Determine the [X, Y] coordinate at the center of the cell enclosing the given text.  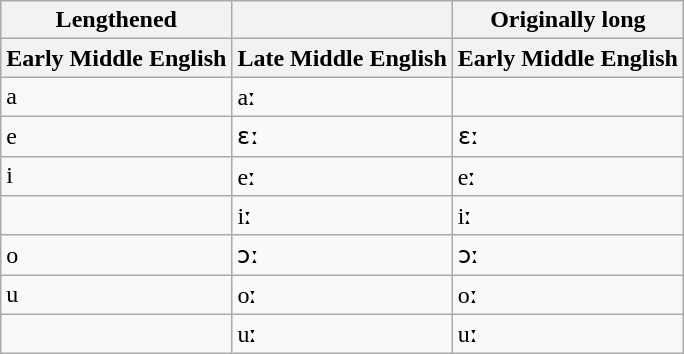
o [116, 255]
Late Middle English [342, 58]
aː [342, 97]
u [116, 295]
a [116, 97]
Originally long [568, 20]
Lengthened [116, 20]
i [116, 176]
e [116, 136]
